Locate the cell with the specified text and output its (X, Y) center coordinate. 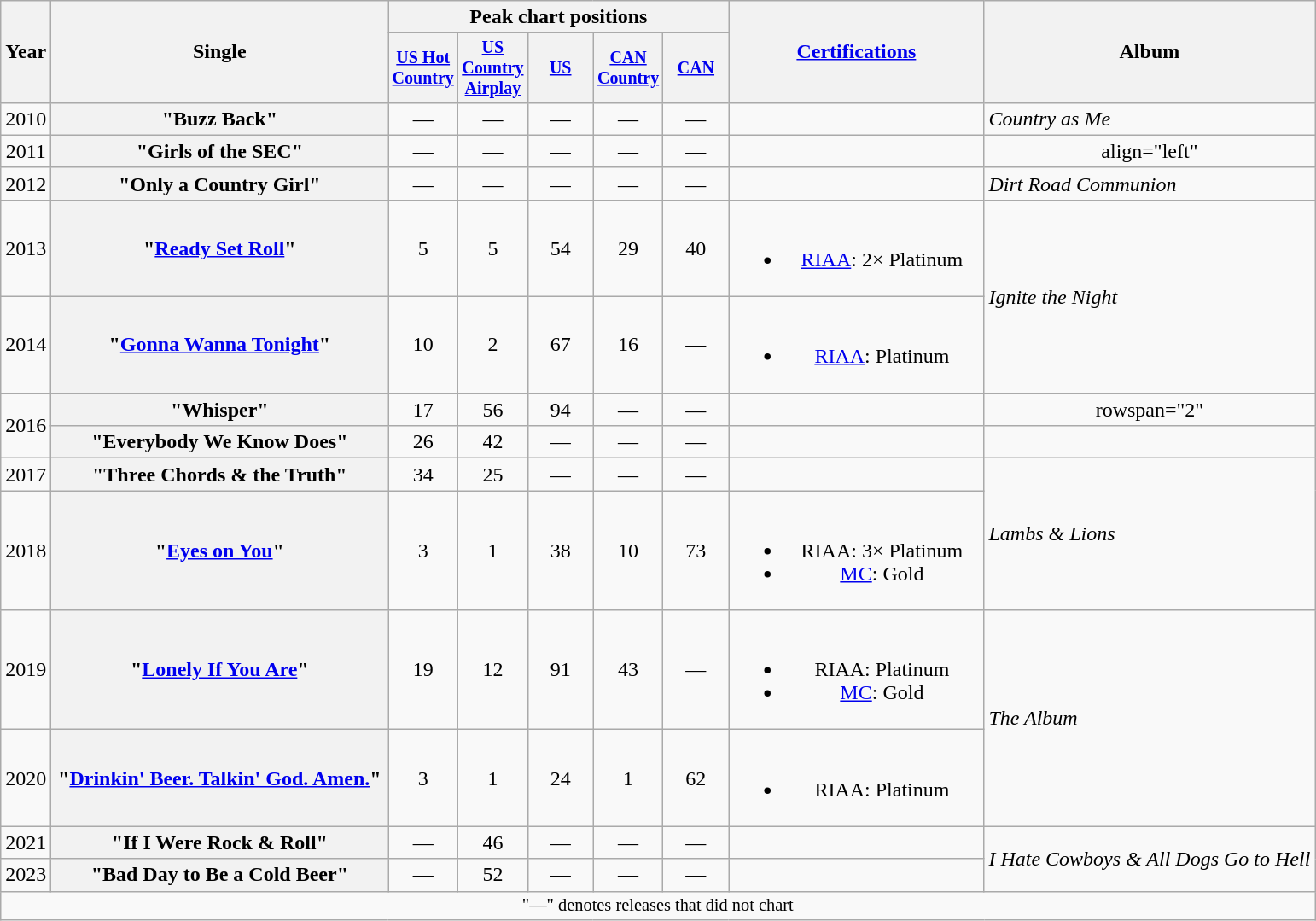
91 (560, 670)
"Everybody We Know Does" (220, 442)
Album (1150, 52)
"Buzz Back" (220, 119)
Certifications (857, 52)
2020 (26, 778)
The Album (1150, 719)
40 (696, 248)
42 (493, 442)
I Hate Cowboys & All Dogs Go to Hell (1150, 859)
52 (493, 875)
"Lonely If You Are" (220, 670)
2012 (26, 184)
38 (560, 551)
2017 (26, 475)
46 (493, 842)
43 (628, 670)
US Hot Country (423, 68)
25 (493, 475)
2014 (26, 345)
CAN (696, 68)
54 (560, 248)
12 (493, 670)
US (560, 68)
Country as Me (1150, 119)
2010 (26, 119)
34 (423, 475)
29 (628, 248)
"—" denotes releases that did not chart (658, 906)
Lambs & Lions (1150, 534)
RIAA: 2× Platinum (857, 248)
2021 (26, 842)
2018 (26, 551)
94 (560, 410)
rowspan="2" (1150, 410)
align="left" (1150, 151)
"Three Chords & the Truth" (220, 475)
"Whisper" (220, 410)
2023 (26, 875)
56 (493, 410)
17 (423, 410)
"If I Were Rock & Roll" (220, 842)
2011 (26, 151)
16 (628, 345)
"Gonna Wanna Tonight" (220, 345)
2013 (26, 248)
Single (220, 52)
2 (493, 345)
2019 (26, 670)
26 (423, 442)
2016 (26, 426)
"Girls of the SEC" (220, 151)
"Drinkin' Beer. Talkin' God. Amen." (220, 778)
US Country Airplay (493, 68)
Year (26, 52)
"Ready Set Roll" (220, 248)
67 (560, 345)
19 (423, 670)
Peak chart positions (558, 17)
RIAA: PlatinumMC: Gold (857, 670)
24 (560, 778)
73 (696, 551)
Dirt Road Communion (1150, 184)
RIAA: 3× PlatinumMC: Gold (857, 551)
"Only a Country Girl" (220, 184)
Ignite the Night (1150, 296)
62 (696, 778)
"Bad Day to Be a Cold Beer" (220, 875)
CAN Country (628, 68)
"Eyes on You" (220, 551)
